For the text-containing cell, return its midpoint in [x, y] coordinate format. 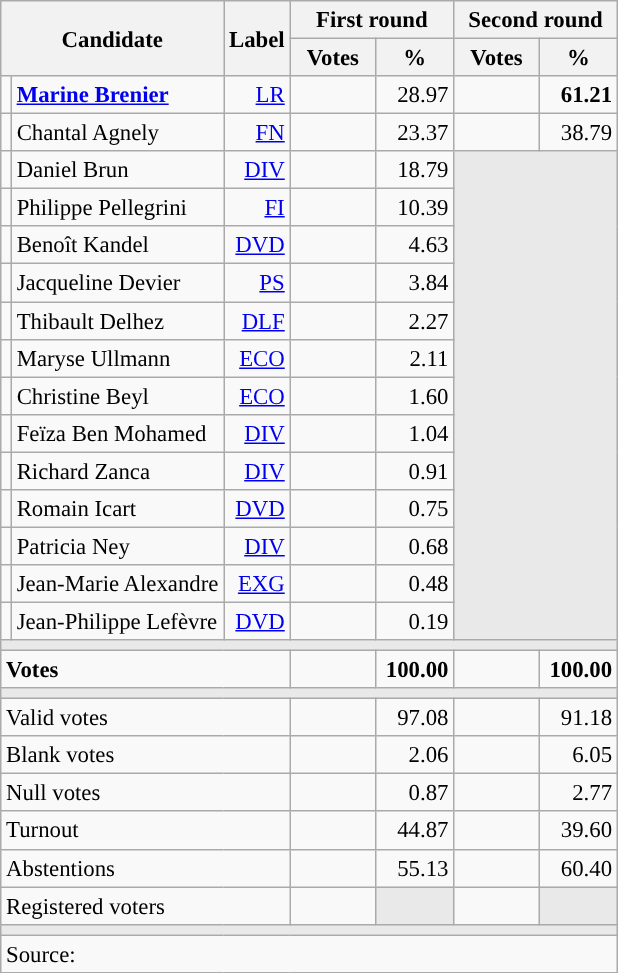
97.08 [415, 718]
0.48 [415, 584]
Source: [310, 954]
Jean-Philippe Lefèvre [117, 621]
Candidate [112, 38]
DLF [257, 321]
First round [372, 20]
Jean-Marie Alexandre [117, 584]
28.97 [415, 95]
Valid votes [146, 718]
Benoît Kandel [117, 245]
Blank votes [146, 755]
Turnout [146, 831]
LR [257, 95]
0.68 [415, 546]
Romain Icart [117, 509]
Label [257, 38]
23.37 [415, 133]
FN [257, 133]
Second round [536, 20]
Maryse Ullmann [117, 358]
4.63 [415, 245]
44.87 [415, 831]
2.77 [578, 793]
Jacqueline Devier [117, 283]
Feïza Ben Mohamed [117, 433]
61.21 [578, 95]
Patricia Ney [117, 546]
38.79 [578, 133]
Thibault Delhez [117, 321]
0.75 [415, 509]
Daniel Brun [117, 170]
Null votes [146, 793]
0.87 [415, 793]
1.04 [415, 433]
10.39 [415, 208]
0.91 [415, 471]
Richard Zanca [117, 471]
6.05 [578, 755]
Abstentions [146, 868]
1.60 [415, 396]
0.19 [415, 621]
EXG [257, 584]
39.60 [578, 831]
Registered voters [146, 906]
Philippe Pellegrini [117, 208]
3.84 [415, 283]
18.79 [415, 170]
2.27 [415, 321]
Marine Brenier [117, 95]
PS [257, 283]
2.06 [415, 755]
Christine Beyl [117, 396]
60.40 [578, 868]
Chantal Agnely [117, 133]
FI [257, 208]
2.11 [415, 358]
55.13 [415, 868]
91.18 [578, 718]
